Capture the cell that displays the provided text and extract its [x, y] central coordinate. 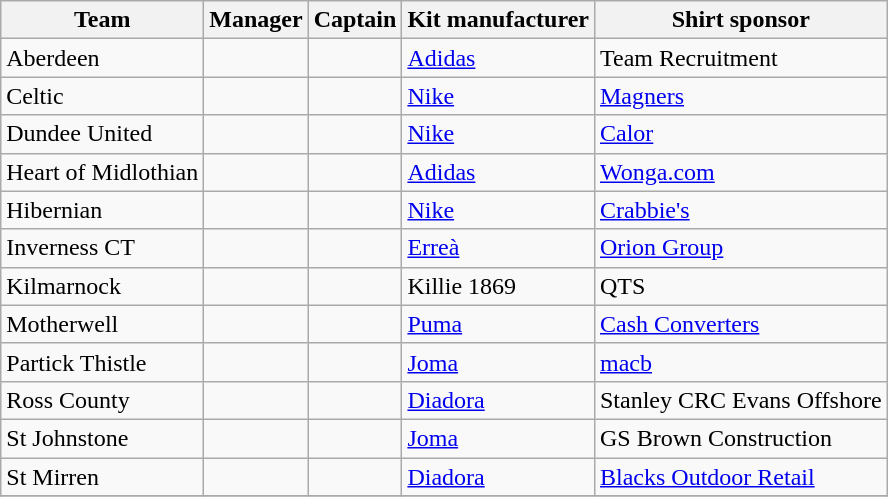
Stanley CRC Evans Offshore [740, 400]
Cash Converters [740, 324]
Magners [740, 96]
Crabbie's [740, 210]
Kit manufacturer [498, 20]
St Mirren [102, 477]
Dundee United [102, 134]
Aberdeen [102, 58]
Killie 1869 [498, 286]
Team [102, 20]
GS Brown Construction [740, 438]
Erreà [498, 248]
macb [740, 362]
Wonga.com [740, 172]
Shirt sponsor [740, 20]
Hibernian [102, 210]
Manager [256, 20]
Blacks Outdoor Retail [740, 477]
Celtic [102, 96]
Partick Thistle [102, 362]
Heart of Midlothian [102, 172]
QTS [740, 286]
Calor [740, 134]
Motherwell [102, 324]
Inverness CT [102, 248]
Orion Group [740, 248]
Team Recruitment [740, 58]
Puma [498, 324]
Kilmarnock [102, 286]
St Johnstone [102, 438]
Captain [355, 20]
Ross County [102, 400]
